Detect which cell encompasses the target text, then output its [x, y] center coordinate. 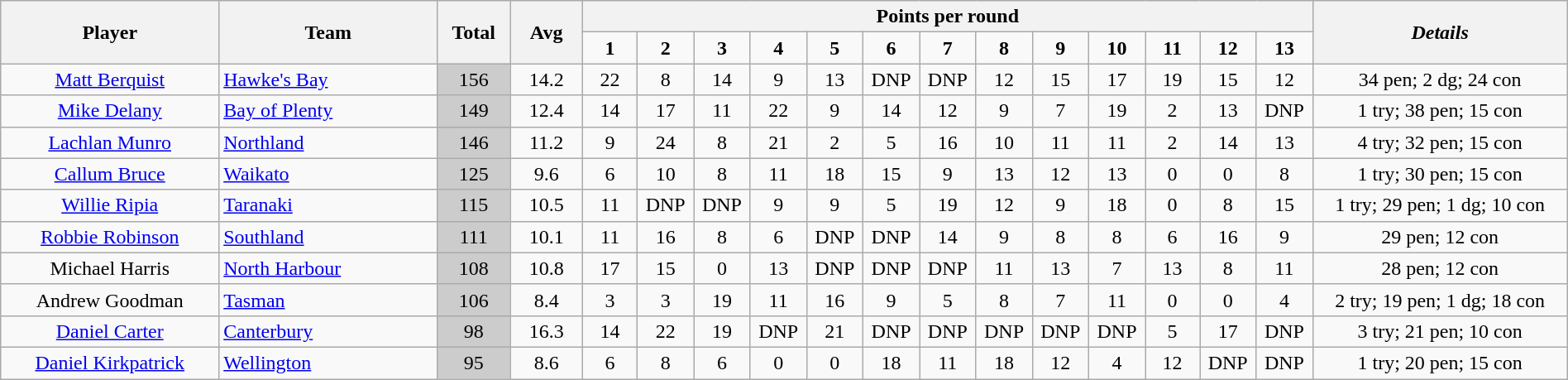
Michael Harris [110, 268]
9.6 [547, 174]
Lachlan Munro [110, 142]
Bay of Plenty [328, 111]
11.2 [547, 142]
14.2 [547, 79]
1 try; 29 pen; 1 dg; 10 con [1440, 205]
29 pen; 12 con [1440, 237]
Canterbury [328, 331]
Matt Berquist [110, 79]
Taranaki [328, 205]
Tasman [328, 300]
115 [474, 205]
Total [474, 32]
Northland [328, 142]
Avg [547, 32]
North Harbour [328, 268]
12.4 [547, 111]
24 [666, 142]
125 [474, 174]
Andrew Goodman [110, 300]
2 try; 19 pen; 1 dg; 18 con [1440, 300]
Callum Bruce [110, 174]
1 try; 30 pen; 15 con [1440, 174]
Team [328, 32]
Mike Delany [110, 111]
Daniel Kirkpatrick [110, 363]
10.1 [547, 237]
146 [474, 142]
Wellington [328, 363]
Daniel Carter [110, 331]
Player [110, 32]
1 try; 38 pen; 15 con [1440, 111]
Waikato [328, 174]
28 pen; 12 con [1440, 268]
156 [474, 79]
149 [474, 111]
1 try; 20 pen; 15 con [1440, 363]
Robbie Robinson [110, 237]
98 [474, 331]
4 try; 32 pen; 15 con [1440, 142]
Southland [328, 237]
16.3 [547, 331]
Details [1440, 32]
108 [474, 268]
95 [474, 363]
106 [474, 300]
111 [474, 237]
Willie Ripia [110, 205]
10.8 [547, 268]
Hawke's Bay [328, 79]
10.5 [547, 205]
Points per round [948, 17]
8.4 [547, 300]
1 [610, 48]
8.6 [547, 363]
3 try; 21 pen; 10 con [1440, 331]
34 pen; 2 dg; 24 con [1440, 79]
